Locate the cell with the specified text and output its [x, y] center coordinate. 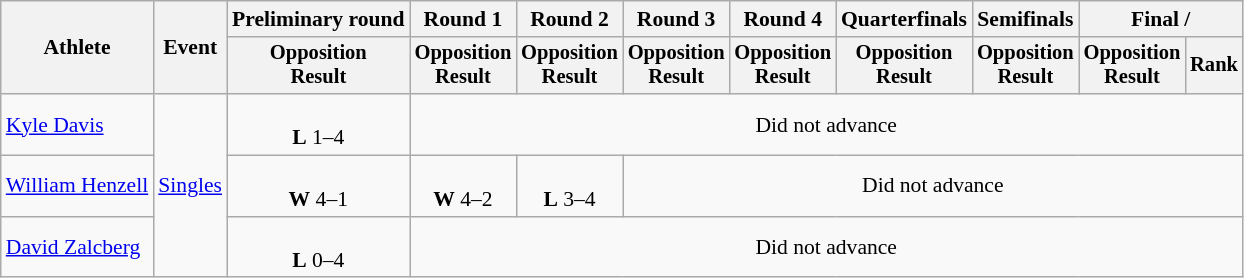
Quarterfinals [904, 19]
Round 4 [782, 19]
David Zalcberg [78, 248]
Round 1 [464, 19]
W 4–1 [318, 186]
Final / [1161, 19]
L 3–4 [570, 186]
Athlete [78, 48]
Rank [1214, 66]
L 0–4 [318, 248]
W 4–2 [464, 186]
L 1–4 [318, 124]
Singles [190, 186]
Preliminary round [318, 19]
Round 2 [570, 19]
Round 3 [676, 19]
Event [190, 48]
William Henzell [78, 186]
Kyle Davis [78, 124]
Semifinals [1026, 19]
